Locate the cell with the specified text and output its [x, y] center coordinate. 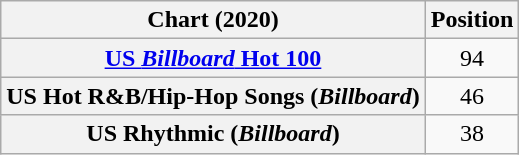
US Billboard Hot 100 [213, 58]
Position [472, 20]
38 [472, 134]
94 [472, 58]
US Rhythmic (Billboard) [213, 134]
46 [472, 96]
Chart (2020) [213, 20]
US Hot R&B/Hip-Hop Songs (Billboard) [213, 96]
